Search for the cell housing the specified text and yield its [x, y] center coordinate. 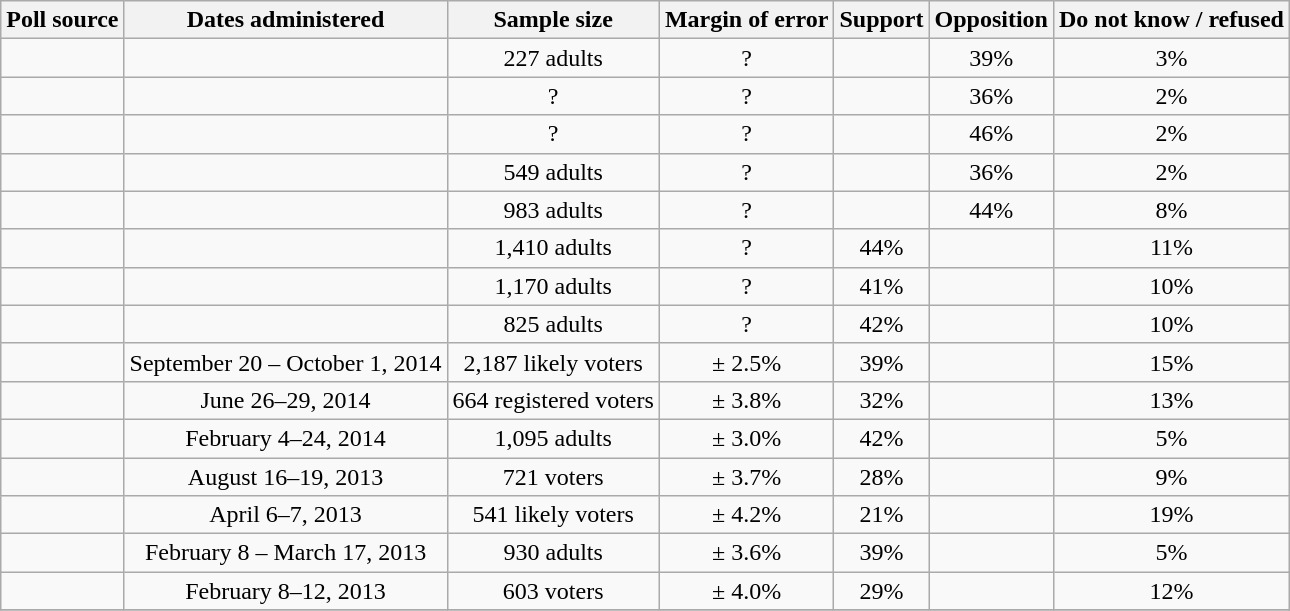
28% [882, 477]
8% [1171, 210]
603 voters [553, 591]
February 8 – March 17, 2013 [286, 553]
± 3.7% [746, 477]
3% [1171, 58]
± 3.0% [746, 438]
± 3.6% [746, 553]
June 26–29, 2014 [286, 400]
Opposition [991, 20]
Sample size [553, 20]
Do not know / refused [1171, 20]
15% [1171, 362]
541 likely voters [553, 515]
983 adults [553, 210]
February 4–24, 2014 [286, 438]
825 adults [553, 324]
April 6–7, 2013 [286, 515]
227 adults [553, 58]
9% [1171, 477]
Poll source [62, 20]
1,410 adults [553, 248]
Dates administered [286, 20]
41% [882, 286]
Margin of error [746, 20]
February 8–12, 2013 [286, 591]
930 adults [553, 553]
1,170 adults [553, 286]
46% [991, 134]
32% [882, 400]
± 2.5% [746, 362]
29% [882, 591]
721 voters [553, 477]
11% [1171, 248]
2,187 likely voters [553, 362]
664 registered voters [553, 400]
549 adults [553, 172]
19% [1171, 515]
August 16–19, 2013 [286, 477]
± 4.0% [746, 591]
Support [882, 20]
21% [882, 515]
12% [1171, 591]
September 20 – October 1, 2014 [286, 362]
± 4.2% [746, 515]
1,095 adults [553, 438]
± 3.8% [746, 400]
13% [1171, 400]
